Capture the cell that displays the provided text and extract its (X, Y) central coordinate. 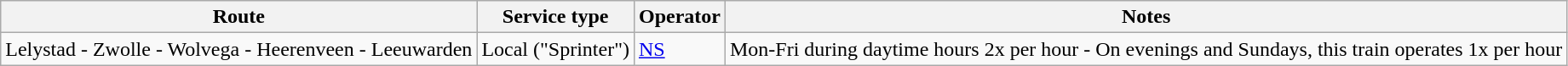
Local ("Sprinter") (555, 49)
Mon-Fri during daytime hours 2x per hour - On evenings and Sundays, this train operates 1x per hour (1146, 49)
NS (680, 49)
Notes (1146, 17)
Route (238, 17)
Operator (680, 17)
Lelystad - Zwolle - Wolvega - Heerenveen - Leeuwarden (238, 49)
Service type (555, 17)
